Pinpoint the cell where the given text exists, returning its [x, y] midpoint coordinate. 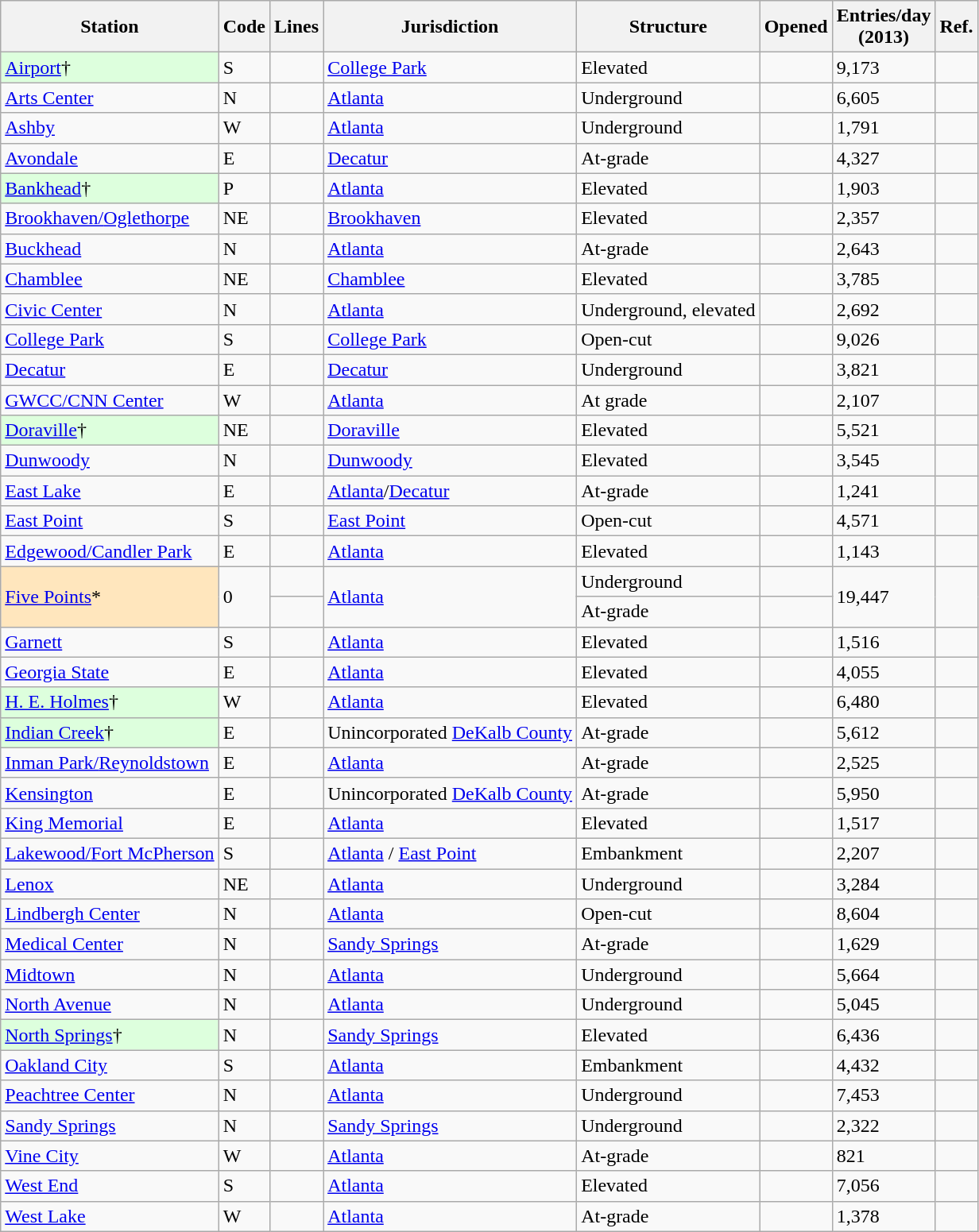
4,055 [884, 672]
GWCC/CNN Center [110, 400]
Brookhaven/Oglethorpe [110, 218]
1,903 [884, 188]
Airport† [110, 68]
Lindbergh Center [110, 914]
West Lake [110, 1216]
Ashby [110, 128]
3,785 [884, 279]
9,026 [884, 339]
6,480 [884, 702]
1,241 [884, 491]
7,056 [884, 1186]
6,605 [884, 98]
Station [110, 27]
Opened [796, 27]
19,447 [884, 597]
Jurisdiction [450, 27]
Midtown [110, 975]
3,821 [884, 369]
5,521 [884, 431]
Lines [297, 27]
Bankhead† [110, 188]
Medical Center [110, 944]
West End [110, 1186]
Inman Park/Reynoldstown [110, 763]
3,545 [884, 461]
Arts Center [110, 98]
0 [244, 597]
1,378 [884, 1216]
1,143 [884, 551]
4,327 [884, 158]
Vine City [110, 1156]
P [244, 188]
5,045 [884, 1005]
Kensington [110, 793]
2,357 [884, 218]
Code [244, 27]
9,173 [884, 68]
2,643 [884, 249]
1,516 [884, 642]
7,453 [884, 1095]
Peachtree Center [110, 1095]
4,432 [884, 1065]
Lakewood/Fort McPherson [110, 853]
4,571 [884, 521]
King Memorial [110, 823]
Buckhead [110, 249]
5,664 [884, 975]
Edgewood/Candler Park [110, 551]
Georgia State [110, 672]
At grade [669, 400]
2,207 [884, 853]
Civic Center [110, 309]
3,284 [884, 884]
1,791 [884, 128]
Indian Creek† [110, 732]
2,322 [884, 1126]
Structure [669, 27]
5,612 [884, 732]
North Springs† [110, 1035]
Five Points* [110, 597]
1,517 [884, 823]
Ref. [957, 27]
Underground, elevated [669, 309]
H. E. Holmes† [110, 702]
821 [884, 1156]
6,436 [884, 1035]
8,604 [884, 914]
Oakland City [110, 1065]
Avondale [110, 158]
2,107 [884, 400]
Garnett [110, 642]
2,692 [884, 309]
Atlanta/Decatur [450, 491]
Lenox [110, 884]
North Avenue [110, 1005]
2,525 [884, 763]
1,629 [884, 944]
East Lake [110, 491]
Brookhaven [450, 218]
5,950 [884, 793]
Doraville† [110, 431]
Entries/day(2013) [884, 27]
Doraville [450, 431]
Atlanta / East Point [450, 853]
